Search for the cell housing the specified text and yield its (x, y) center coordinate. 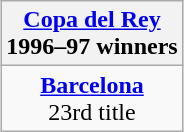
Barcelona23rd title (92, 98)
Copa del Rey1996–97 winners (92, 34)
